Pinpoint the cell where the given text exists, returning its [x, y] midpoint coordinate. 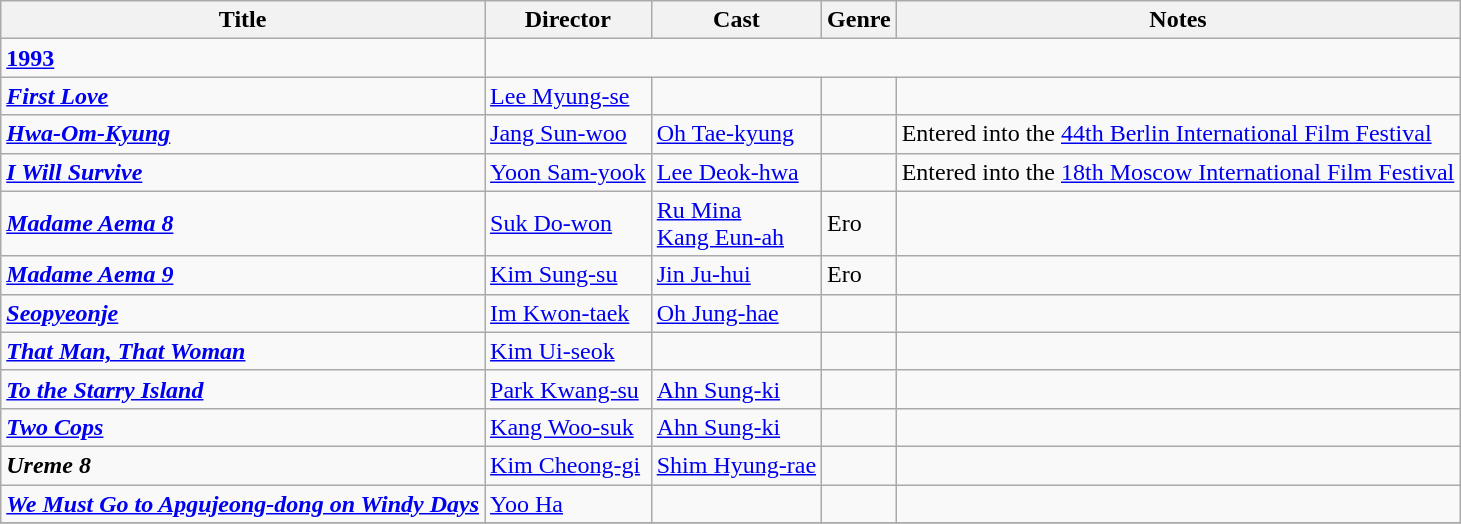
Suk Do-won [568, 224]
First Love [243, 96]
Lee Myung-se [568, 96]
1993 [243, 58]
Shim Hyung-rae [736, 465]
Kim Cheong-gi [568, 465]
Jin Ju-hui [736, 275]
Entered into the 18th Moscow International Film Festival [1178, 172]
Cast [736, 20]
I Will Survive [243, 172]
Two Cops [243, 427]
Entered into the 44th Berlin International Film Festival [1178, 134]
Genre [860, 20]
Madame Aema 8 [243, 224]
We Must Go to Apgujeong-dong on Windy Days [243, 503]
Jang Sun-woo [568, 134]
Ureme 8 [243, 465]
Kim Sung-su [568, 275]
Notes [1178, 20]
Madame Aema 9 [243, 275]
That Man, That Woman [243, 351]
Hwa-Om-Kyung [243, 134]
Kang Woo-suk [568, 427]
Title [243, 20]
Yoo Ha [568, 503]
Kim Ui-seok [568, 351]
Im Kwon-taek [568, 313]
Yoon Sam-yook [568, 172]
Ru Mina Kang Eun-ah [736, 224]
To the Starry Island [243, 389]
Oh Tae-kyung [736, 134]
Seopyeonje [243, 313]
Director [568, 20]
Oh Jung-hae [736, 313]
Lee Deok-hwa [736, 172]
Park Kwang-su [568, 389]
